Find where the given text appears and provide that cell's center as [X, Y] coordinate. 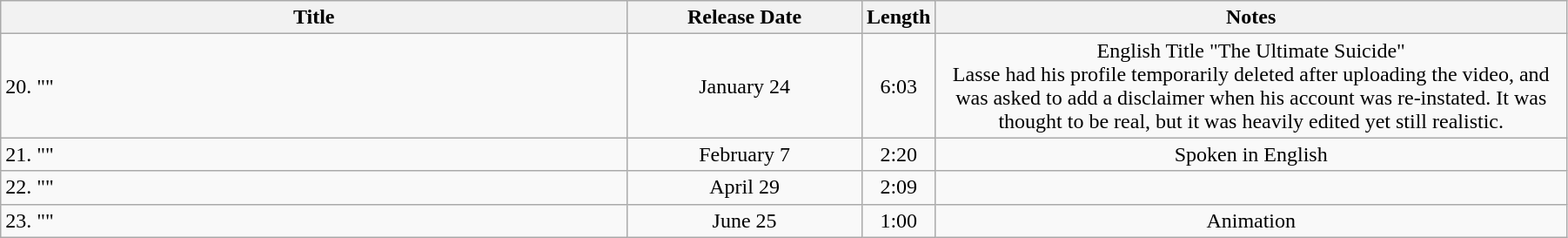
January 24 [745, 85]
Release Date [745, 17]
Notes [1251, 17]
21. "" [314, 154]
22. "" [314, 187]
Spoken in English [1251, 154]
6:03 [899, 85]
February 7 [745, 154]
2:09 [899, 187]
20. "" [314, 85]
1:00 [899, 221]
23. "" [314, 221]
June 25 [745, 221]
Length [899, 17]
Animation [1251, 221]
2:20 [899, 154]
April 29 [745, 187]
Title [314, 17]
